Capture the cell that displays the provided text and extract its [X, Y] central coordinate. 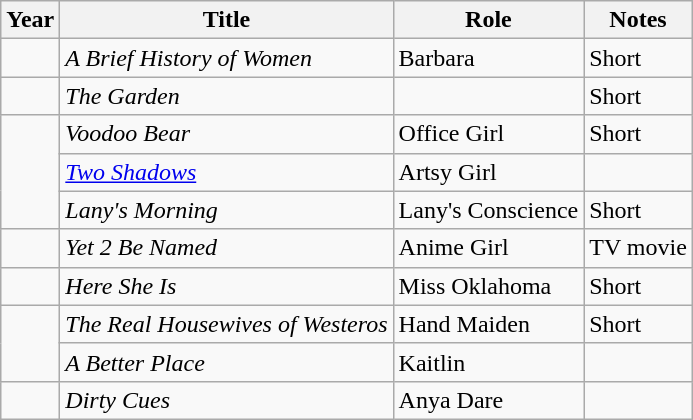
Notes [638, 20]
The Garden [226, 96]
Barbara [488, 58]
Anya Dare [488, 400]
Anime Girl [488, 248]
Hand Maiden [488, 324]
Lany's Morning [226, 210]
Office Girl [488, 134]
Lany's Conscience [488, 210]
Role [488, 20]
Dirty Cues [226, 400]
The Real Housewives of Westeros [226, 324]
TV movie [638, 248]
Voodoo Bear [226, 134]
Year [30, 20]
Miss Oklahoma [488, 286]
Kaitlin [488, 362]
Yet 2 Be Named [226, 248]
Artsy Girl [488, 172]
A Brief History of Women [226, 58]
Title [226, 20]
A Better Place [226, 362]
Here She Is [226, 286]
Two Shadows [226, 172]
